Extract the (X, Y) coordinate from the center of the cell holding the provided text.  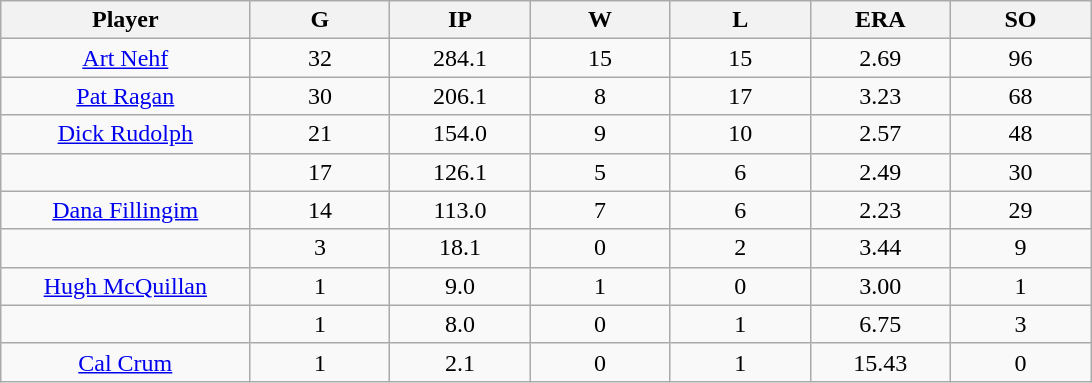
126.1 (460, 172)
15.43 (880, 362)
L (740, 20)
2 (740, 248)
9.0 (460, 286)
Dick Rudolph (126, 134)
Player (126, 20)
2.1 (460, 362)
7 (600, 210)
W (600, 20)
3.00 (880, 286)
113.0 (460, 210)
18.1 (460, 248)
Dana Fillingim (126, 210)
2.57 (880, 134)
IP (460, 20)
Art Nehf (126, 58)
G (320, 20)
ERA (880, 20)
32 (320, 58)
29 (1020, 210)
Hugh McQuillan (126, 286)
2.69 (880, 58)
SO (1020, 20)
154.0 (460, 134)
Pat Ragan (126, 96)
68 (1020, 96)
206.1 (460, 96)
2.23 (880, 210)
8.0 (460, 324)
3.44 (880, 248)
8 (600, 96)
14 (320, 210)
2.49 (880, 172)
6.75 (880, 324)
3.23 (880, 96)
21 (320, 134)
48 (1020, 134)
Cal Crum (126, 362)
10 (740, 134)
284.1 (460, 58)
5 (600, 172)
96 (1020, 58)
